Return the (x, y) coordinate for the center point of the cell that contains the specified text.  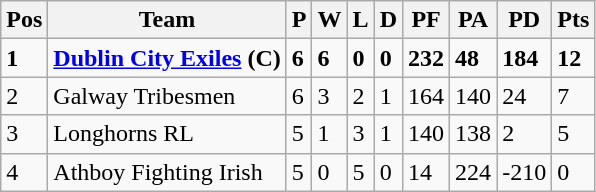
12 (574, 58)
224 (474, 172)
Pos (24, 20)
4 (24, 172)
24 (524, 96)
7 (574, 96)
PD (524, 20)
-210 (524, 172)
L (360, 20)
Team (167, 20)
Athboy Fighting Irish (167, 172)
138 (474, 134)
232 (426, 58)
PA (474, 20)
Longhorns RL (167, 134)
Galway Tribesmen (167, 96)
48 (474, 58)
Dublin City Exiles (C) (167, 58)
164 (426, 96)
184 (524, 58)
14 (426, 172)
D (388, 20)
Pts (574, 20)
W (330, 20)
P (299, 20)
PF (426, 20)
